Detect which cell encompasses the target text, then output its [x, y] center coordinate. 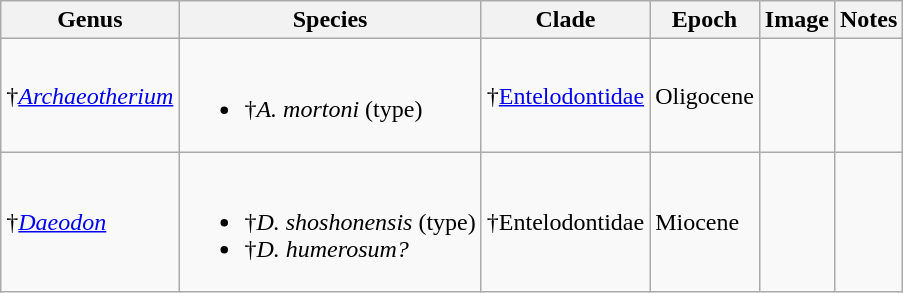
†A. mortoni (type) [330, 96]
Species [330, 20]
Clade [565, 20]
Genus [90, 20]
Oligocene [705, 96]
†Daeodon [90, 222]
†Archaeotherium [90, 96]
Notes [868, 20]
Epoch [705, 20]
†D. shoshonensis (type)†D. humerosum? [330, 222]
Miocene [705, 222]
Image [796, 20]
